From the cell containing the given text, extract its center point as (x, y) coordinate. 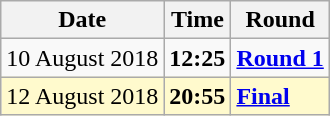
10 August 2018 (82, 58)
Final (280, 96)
12:25 (198, 58)
12 August 2018 (82, 96)
Round (280, 20)
Round 1 (280, 58)
Date (82, 20)
20:55 (198, 96)
Time (198, 20)
